Detect which cell encompasses the target text, then output its (X, Y) center coordinate. 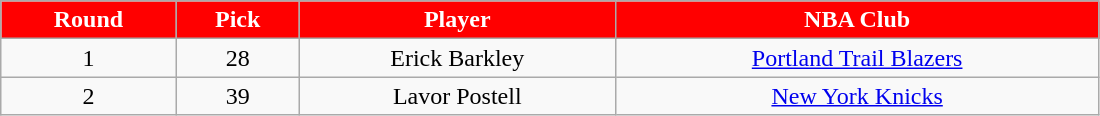
Portland Trail Blazers (857, 58)
Lavor Postell (457, 96)
Player (457, 20)
1 (88, 58)
Pick (238, 20)
39 (238, 96)
28 (238, 58)
New York Knicks (857, 96)
Erick Barkley (457, 58)
NBA Club (857, 20)
Round (88, 20)
2 (88, 96)
